Provide the [X, Y] coordinate of the cell's center where the given text is located.  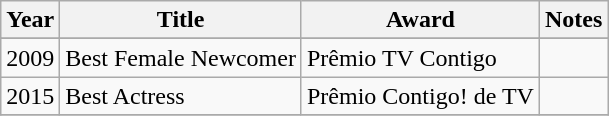
2015 [30, 96]
Best Actress [181, 96]
Best Female Newcomer [181, 58]
Award [420, 20]
Notes [573, 20]
2009 [30, 58]
Prêmio TV Contigo [420, 58]
Prêmio Contigo! de TV [420, 96]
Title [181, 20]
Year [30, 20]
